Locate the cell with the specified text and output its [x, y] center coordinate. 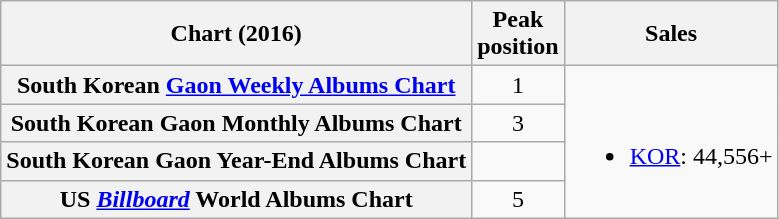
5 [518, 199]
Sales [671, 34]
Chart (2016) [236, 34]
Peakposition [518, 34]
1 [518, 85]
3 [518, 123]
South Korean Gaon Monthly Albums Chart [236, 123]
South Korean Gaon Weekly Albums Chart [236, 85]
US Billboard World Albums Chart [236, 199]
South Korean Gaon Year-End Albums Chart [236, 161]
KOR: 44,556+ [671, 142]
